Output the [X, Y] coordinate of the center of the cell containing the given text.  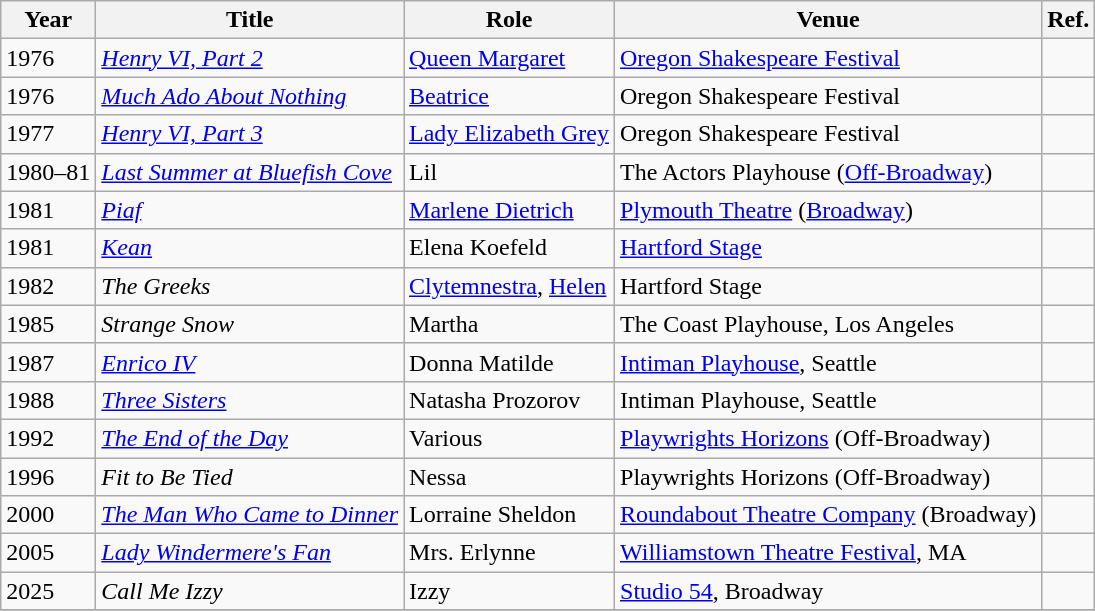
The Coast Playhouse, Los Angeles [828, 324]
Natasha Prozorov [510, 400]
The Greeks [250, 286]
Plymouth Theatre (Broadway) [828, 210]
Last Summer at Bluefish Cove [250, 172]
Fit to Be Tied [250, 477]
Various [510, 438]
Three Sisters [250, 400]
1996 [48, 477]
2025 [48, 591]
2005 [48, 553]
1977 [48, 134]
Title [250, 20]
1988 [48, 400]
The Man Who Came to Dinner [250, 515]
Venue [828, 20]
Lady Elizabeth Grey [510, 134]
Mrs. Erlynne [510, 553]
Martha [510, 324]
Ref. [1068, 20]
Izzy [510, 591]
Enrico IV [250, 362]
Elena Koefeld [510, 248]
Role [510, 20]
Year [48, 20]
Marlene Dietrich [510, 210]
Williamstown Theatre Festival, MA [828, 553]
Much Ado About Nothing [250, 96]
Lorraine Sheldon [510, 515]
1992 [48, 438]
The End of the Day [250, 438]
Beatrice [510, 96]
Call Me Izzy [250, 591]
Henry VI, Part 3 [250, 134]
1980–81 [48, 172]
Donna Matilde [510, 362]
Studio 54, Broadway [828, 591]
Nessa [510, 477]
Lady Windermere's Fan [250, 553]
Kean [250, 248]
2000 [48, 515]
Henry VI, Part 2 [250, 58]
Strange Snow [250, 324]
1987 [48, 362]
The Actors Playhouse (Off-Broadway) [828, 172]
1982 [48, 286]
1985 [48, 324]
Queen Margaret [510, 58]
Clytemnestra, Helen [510, 286]
Piaf [250, 210]
Roundabout Theatre Company (Broadway) [828, 515]
Lil [510, 172]
